Detect which cell encompasses the target text, then output its (x, y) center coordinate. 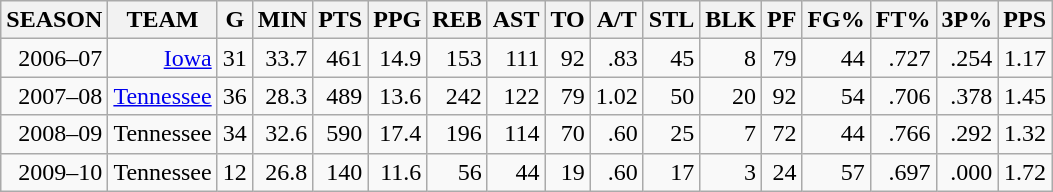
1.45 (1025, 96)
2006–07 (54, 58)
.378 (967, 96)
BLK (731, 20)
.766 (903, 134)
2009–10 (54, 172)
122 (516, 96)
3 (731, 172)
FT% (903, 20)
PTS (340, 20)
111 (516, 58)
489 (340, 96)
PPS (1025, 20)
50 (671, 96)
REB (457, 20)
3P% (967, 20)
8 (731, 58)
.292 (967, 134)
FG% (836, 20)
12 (234, 172)
28.3 (282, 96)
140 (340, 172)
1.17 (1025, 58)
14.9 (398, 58)
26.8 (282, 172)
.727 (903, 58)
57 (836, 172)
32.6 (282, 134)
7 (731, 134)
25 (671, 134)
Iowa (162, 58)
PPG (398, 20)
11.6 (398, 172)
TO (568, 20)
AST (516, 20)
19 (568, 172)
70 (568, 134)
2008–09 (54, 134)
1.02 (616, 96)
2007–08 (54, 96)
STL (671, 20)
G (234, 20)
TEAM (162, 20)
196 (457, 134)
114 (516, 134)
461 (340, 58)
54 (836, 96)
.697 (903, 172)
242 (457, 96)
.83 (616, 58)
PF (782, 20)
17.4 (398, 134)
.706 (903, 96)
34 (234, 134)
.254 (967, 58)
72 (782, 134)
33.7 (282, 58)
590 (340, 134)
24 (782, 172)
13.6 (398, 96)
20 (731, 96)
.000 (967, 172)
45 (671, 58)
36 (234, 96)
A/T (616, 20)
153 (457, 58)
56 (457, 172)
31 (234, 58)
1.32 (1025, 134)
MIN (282, 20)
SEASON (54, 20)
1.72 (1025, 172)
17 (671, 172)
